Scan for the cell matching the given text and deliver its [x, y] coordinate at center. 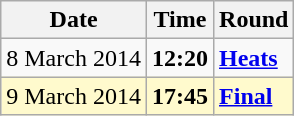
Time [180, 20]
Round [254, 20]
9 March 2014 [74, 96]
8 March 2014 [74, 58]
Final [254, 96]
12:20 [180, 58]
Date [74, 20]
17:45 [180, 96]
Heats [254, 58]
